Identify which cell holds the provided text, then report its [x, y] central coordinate. 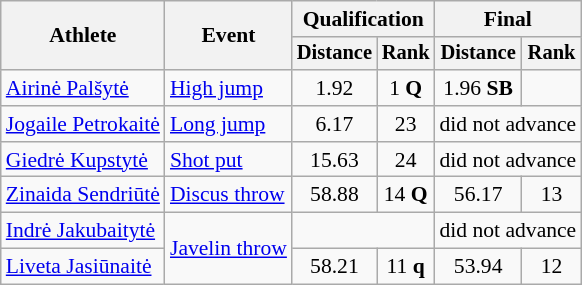
Long jump [228, 124]
Indrė Jakubaitytė [83, 231]
Qualification [363, 19]
Zinaida Sendriūtė [83, 195]
High jump [228, 88]
24 [406, 160]
58.21 [334, 267]
Event [228, 36]
14 Q [406, 195]
12 [552, 267]
1.96 SB [478, 88]
6.17 [334, 124]
Jogaile Petrokaitė [83, 124]
Giedrė Kupstytė [83, 160]
Final [508, 19]
1.92 [334, 88]
Liveta Jasiūnaitė [83, 267]
Discus throw [228, 195]
Shot put [228, 160]
Javelin throw [228, 248]
Airinė Palšytė [83, 88]
56.17 [478, 195]
13 [552, 195]
11 q [406, 267]
23 [406, 124]
Athlete [83, 36]
1 Q [406, 88]
15.63 [334, 160]
58.88 [334, 195]
53.94 [478, 267]
